Locate the cell with the specified text and output its (X, Y) center coordinate. 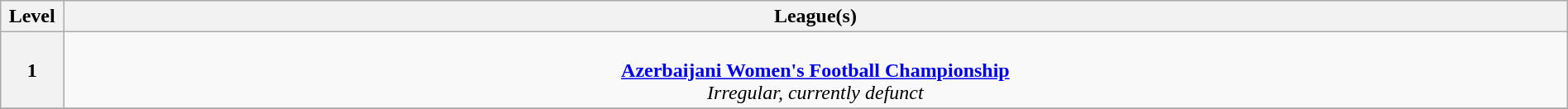
Azerbaijani Women's Football Championship Irregular, currently defunct (815, 70)
1 (32, 70)
Level (32, 17)
League(s) (815, 17)
